Identify which cell holds the provided text, then report its (X, Y) central coordinate. 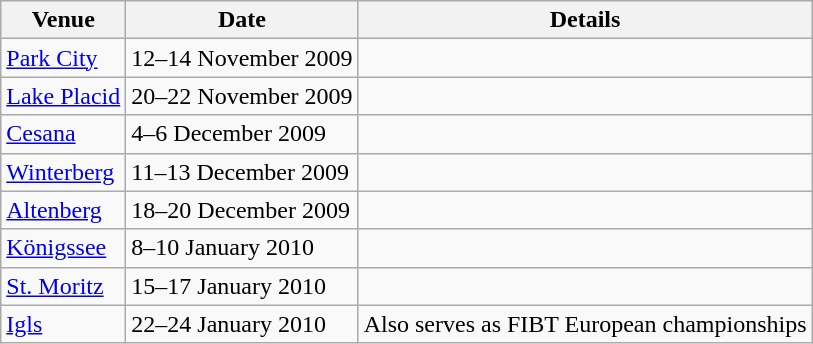
11–13 December 2009 (242, 172)
Park City (64, 58)
22–24 January 2010 (242, 324)
Cesana (64, 134)
Königssee (64, 248)
Altenberg (64, 210)
Also serves as FIBT European championships (585, 324)
Lake Placid (64, 96)
4–6 December 2009 (242, 134)
Details (585, 20)
12–14 November 2009 (242, 58)
18–20 December 2009 (242, 210)
8–10 January 2010 (242, 248)
15–17 January 2010 (242, 286)
Venue (64, 20)
Igls (64, 324)
Winterberg (64, 172)
20–22 November 2009 (242, 96)
Date (242, 20)
St. Moritz (64, 286)
